Identify which cell holds the provided text, then report its [x, y] central coordinate. 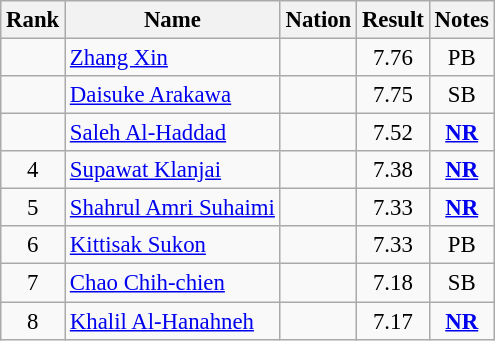
7.52 [394, 133]
7.76 [394, 58]
Nation [318, 20]
Supawat Klanjai [173, 170]
Kittisak Sukon [173, 245]
6 [33, 245]
Shahrul Amri Suhaimi [173, 208]
Khalil Al-Hanahneh [173, 321]
7.17 [394, 321]
Name [173, 20]
7.38 [394, 170]
7.75 [394, 95]
4 [33, 170]
8 [33, 321]
Daisuke Arakawa [173, 95]
5 [33, 208]
Zhang Xin [173, 58]
Rank [33, 20]
Result [394, 20]
7.18 [394, 283]
Chao Chih-chien [173, 283]
Notes [462, 20]
7 [33, 283]
Saleh Al-Haddad [173, 133]
